Determine the [X, Y] coordinate at the center of the cell enclosing the given text.  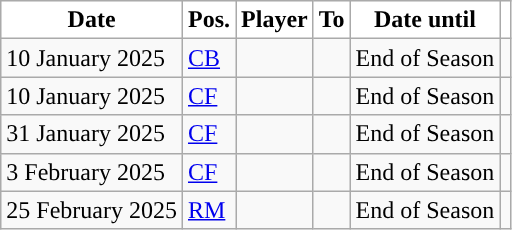
Pos. [208, 20]
25 February 2025 [92, 210]
3 February 2025 [92, 172]
Date until [425, 20]
To [332, 20]
Date [92, 20]
31 January 2025 [92, 134]
CB [208, 58]
RM [208, 210]
Player [275, 20]
